Provide the [X, Y] coordinate of the cell's center where the given text is located.  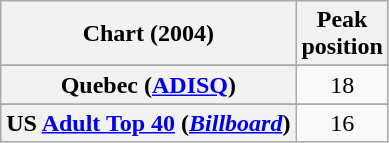
Chart (2004) [148, 34]
18 [342, 85]
Peakposition [342, 34]
US Adult Top 40 (Billboard) [148, 123]
16 [342, 123]
Quebec (ADISQ) [148, 85]
